From the cell containing the given text, extract its center point as [x, y] coordinate. 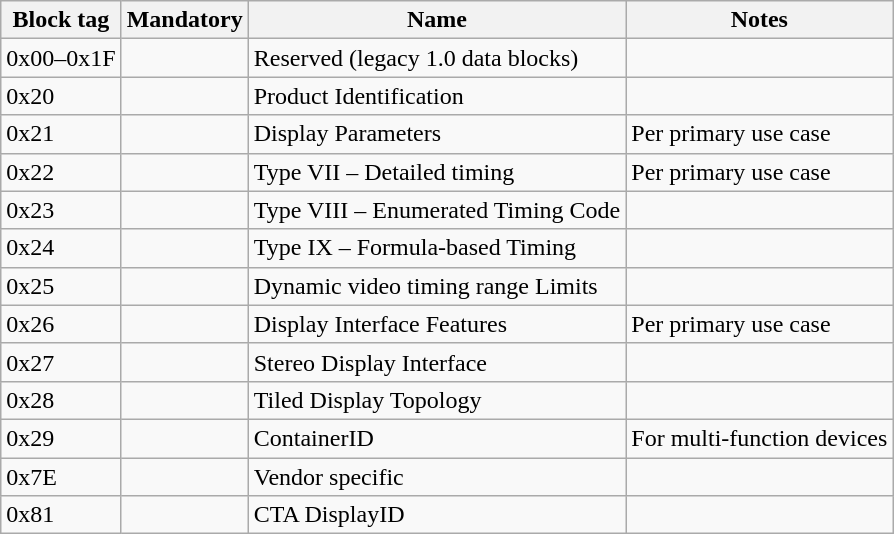
0x24 [61, 248]
0x22 [61, 172]
Display Parameters [437, 134]
0x26 [61, 324]
ContainerID [437, 438]
Vendor specific [437, 477]
0x7E [61, 477]
Display Interface Features [437, 324]
Stereo Display Interface [437, 362]
Type VIII – Enumerated Timing Code [437, 210]
For multi-function devices [760, 438]
Type IX – Formula-based Timing [437, 248]
0x21 [61, 134]
0x27 [61, 362]
Notes [760, 20]
Dynamic video timing range Limits [437, 286]
0x23 [61, 210]
Mandatory [184, 20]
0x20 [61, 96]
0x28 [61, 400]
Type VII – Detailed timing [437, 172]
Name [437, 20]
0x81 [61, 515]
0x00–0x1F [61, 58]
0x25 [61, 286]
Block tag [61, 20]
Product Identification [437, 96]
CTA DisplayID [437, 515]
Reserved (legacy 1.0 data blocks) [437, 58]
0x29 [61, 438]
Tiled Display Topology [437, 400]
